Determine the [X, Y] coordinate at the center of the cell enclosing the given text.  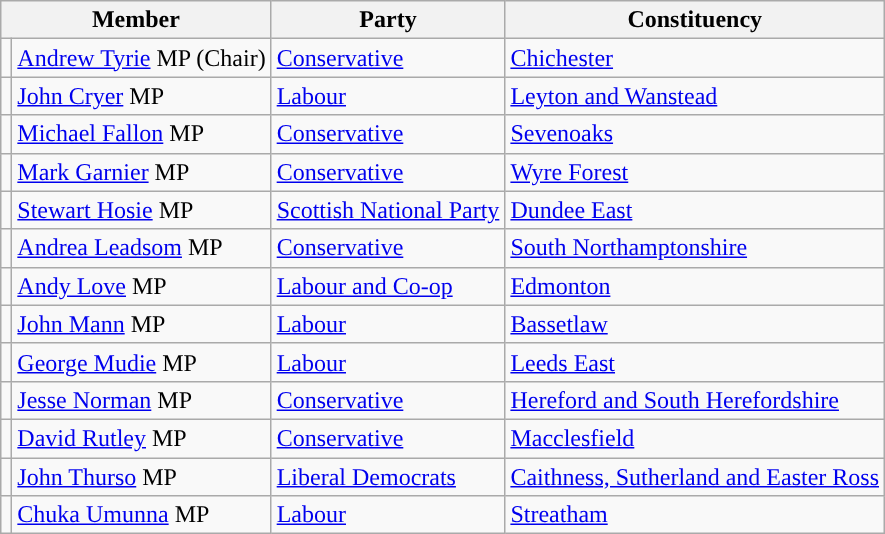
Liberal Democrats [388, 477]
Scottish National Party [388, 210]
George Mudie MP [142, 362]
Chuka Umunna MP [142, 515]
Andrea Leadsom MP [142, 248]
Macclesfield [695, 438]
Party [388, 20]
Labour and Co-op [388, 286]
John Thurso MP [142, 477]
Caithness, Sutherland and Easter Ross [695, 477]
Streatham [695, 515]
David Rutley MP [142, 438]
Chichester [695, 58]
Member [136, 20]
John Mann MP [142, 324]
Leeds East [695, 362]
Constituency [695, 20]
Wyre Forest [695, 172]
Leyton and Wanstead [695, 96]
Dundee East [695, 210]
Mark Garnier MP [142, 172]
John Cryer MP [142, 96]
South Northamptonshire [695, 248]
Bassetlaw [695, 324]
Andy Love MP [142, 286]
Stewart Hosie MP [142, 210]
Michael Fallon MP [142, 134]
Edmonton [695, 286]
Hereford and South Herefordshire [695, 400]
Jesse Norman MP [142, 400]
Andrew Tyrie MP (Chair) [142, 58]
Sevenoaks [695, 134]
